Return [x, y] of the center of cell containing provided text 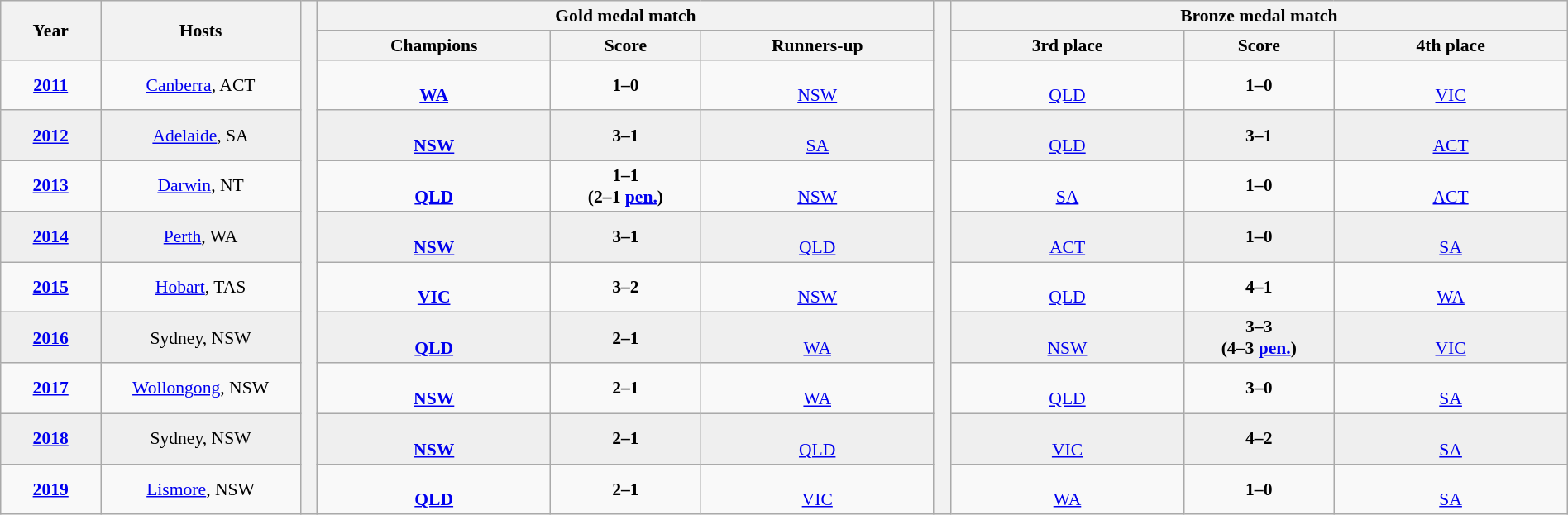
3–0 [1259, 389]
Wollongong, NSW [201, 389]
2011 [51, 84]
Hosts [201, 30]
3–2 [625, 288]
2014 [51, 236]
Year [51, 30]
2019 [51, 489]
Perth, WA [201, 236]
2013 [51, 187]
4–2 [1259, 438]
1–1(2–1 pen.) [625, 187]
Champions [434, 45]
Gold medal match [626, 16]
Runners-up [817, 45]
Hobart, TAS [201, 288]
2012 [51, 136]
2016 [51, 337]
2017 [51, 389]
Adelaide, SA [201, 136]
Canberra, ACT [201, 84]
3–3(4–3 pen.) [1259, 337]
2015 [51, 288]
Darwin, NT [201, 187]
4th place [1451, 45]
2018 [51, 438]
4–1 [1259, 288]
Lismore, NSW [201, 489]
Bronze medal match [1259, 16]
3rd place [1067, 45]
